Pinpoint the cell where the given text exists, returning its [X, Y] midpoint coordinate. 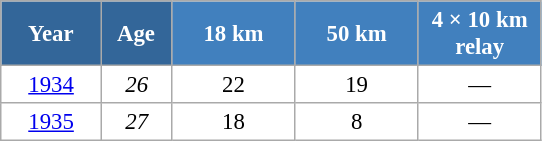
27 [136, 122]
26 [136, 85]
22 [234, 85]
8 [356, 122]
50 km [356, 34]
1935 [52, 122]
4 × 10 km relay [480, 34]
Age [136, 34]
18 [234, 122]
1934 [52, 85]
Year [52, 34]
18 km [234, 34]
19 [356, 85]
